From the cell containing the given text, extract its center point as (x, y) coordinate. 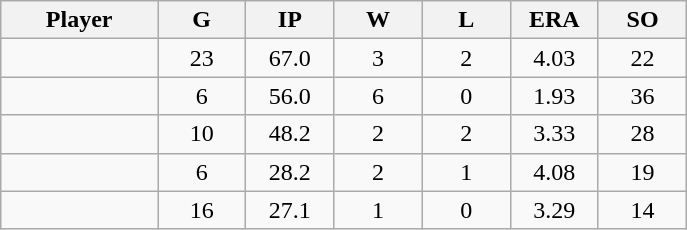
W (378, 20)
27.1 (290, 210)
3.29 (554, 210)
G (202, 20)
10 (202, 134)
28 (642, 134)
ERA (554, 20)
IP (290, 20)
4.03 (554, 58)
56.0 (290, 96)
36 (642, 96)
19 (642, 172)
14 (642, 210)
3 (378, 58)
1.93 (554, 96)
16 (202, 210)
67.0 (290, 58)
3.33 (554, 134)
Player (80, 20)
SO (642, 20)
4.08 (554, 172)
L (466, 20)
48.2 (290, 134)
28.2 (290, 172)
23 (202, 58)
22 (642, 58)
